Identify which cell holds the provided text, then report its (X, Y) central coordinate. 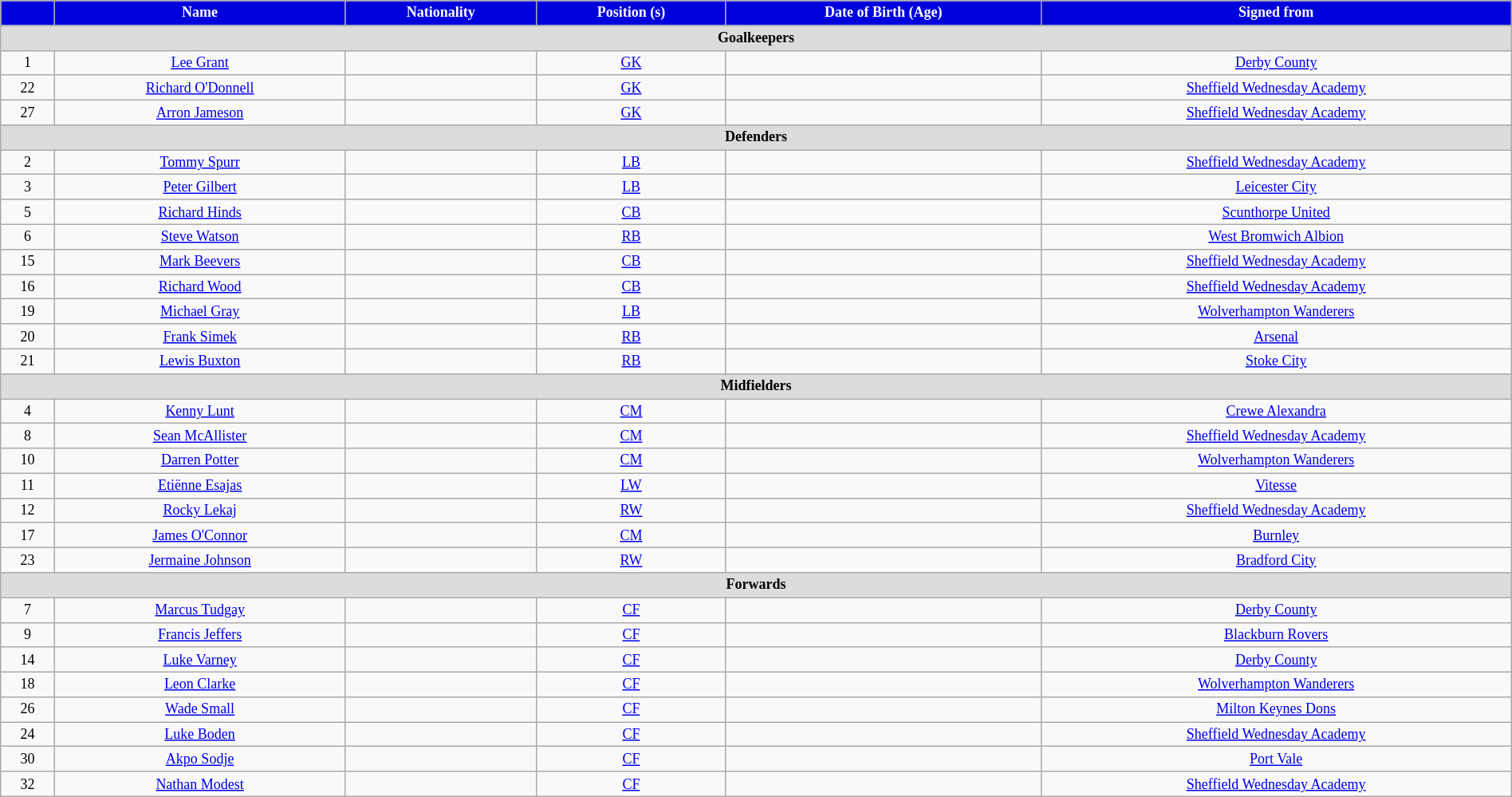
Etiënne Esajas (199, 485)
Crewe Alexandra (1276, 412)
21 (27, 361)
22 (27, 88)
Arron Jameson (199, 112)
Port Vale (1276, 760)
Richard O'Donnell (199, 88)
5 (27, 212)
Lee Grant (199, 62)
Kenny Lunt (199, 412)
4 (27, 412)
Goalkeepers (756, 38)
Blackburn Rovers (1276, 635)
Luke Varney (199, 659)
Steve Watson (199, 236)
Lewis Buxton (199, 361)
16 (27, 287)
Jermaine Johnson (199, 560)
Richard Hinds (199, 212)
Leon Clarke (199, 685)
Luke Boden (199, 734)
Stoke City (1276, 361)
Signed from (1276, 13)
Sean McAllister (199, 436)
11 (27, 485)
Darren Potter (199, 461)
6 (27, 236)
17 (27, 535)
Name (199, 13)
Richard Wood (199, 287)
12 (27, 511)
Akpo Sodje (199, 760)
30 (27, 760)
20 (27, 337)
26 (27, 710)
23 (27, 560)
LW (631, 485)
Francis Jeffers (199, 635)
Forwards (756, 586)
Vitesse (1276, 485)
Scunthorpe United (1276, 212)
Date of Birth (Age) (884, 13)
15 (27, 262)
3 (27, 187)
9 (27, 635)
27 (27, 112)
19 (27, 311)
Arsenal (1276, 337)
Milton Keynes Dons (1276, 710)
Burnley (1276, 535)
18 (27, 685)
Position (s) (631, 13)
Bradford City (1276, 560)
James O'Connor (199, 535)
Nathan Modest (199, 783)
7 (27, 610)
Defenders (756, 137)
Peter Gilbert (199, 187)
Tommy Spurr (199, 163)
32 (27, 783)
8 (27, 436)
Michael Gray (199, 311)
Midfielders (756, 386)
Wade Small (199, 710)
14 (27, 659)
2 (27, 163)
Leicester City (1276, 187)
Nationality (440, 13)
Rocky Lekaj (199, 511)
1 (27, 62)
Mark Beevers (199, 262)
West Bromwich Albion (1276, 236)
10 (27, 461)
24 (27, 734)
Marcus Tudgay (199, 610)
Frank Simek (199, 337)
